Pinpoint the cell where the given text exists, returning its [x, y] midpoint coordinate. 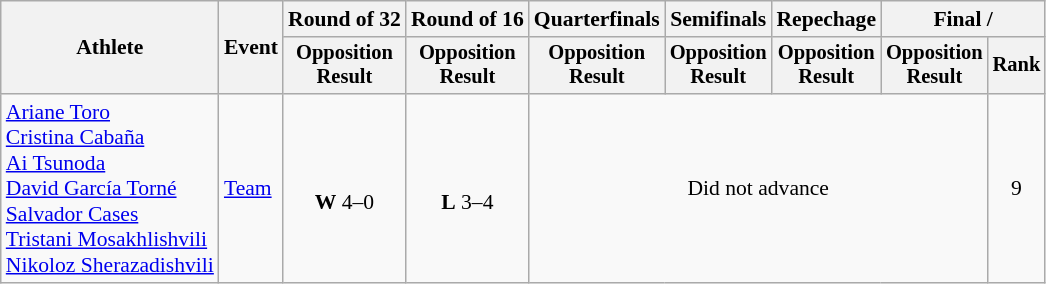
Did not advance [758, 188]
Team [251, 188]
Ariane ToroCristina CabañaAi TsunodaDavid García TornéSalvador CasesTristani MosakhlishviliNikoloz Sherazadishvili [110, 188]
Repechage [826, 19]
9 [1017, 188]
Round of 32 [344, 19]
L 3–4 [468, 188]
Rank [1017, 66]
Round of 16 [468, 19]
W 4–0 [344, 188]
Semifinals [718, 19]
Quarterfinals [597, 19]
Athlete [110, 48]
Final / [963, 19]
Event [251, 48]
